Scan for the cell matching the given text and deliver its [X, Y] coordinate at center. 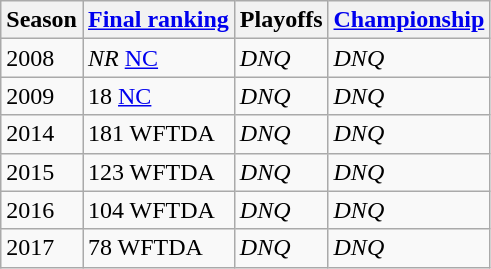
2008 [42, 58]
2009 [42, 96]
Final ranking [158, 20]
123 WFTDA [158, 172]
2016 [42, 210]
Playoffs [281, 20]
78 WFTDA [158, 248]
104 WFTDA [158, 210]
NR NC [158, 58]
2017 [42, 248]
Championship [409, 20]
2015 [42, 172]
Season [42, 20]
18 NC [158, 96]
181 WFTDA [158, 134]
2014 [42, 134]
